Pinpoint the cell where the given text exists, returning its [X, Y] midpoint coordinate. 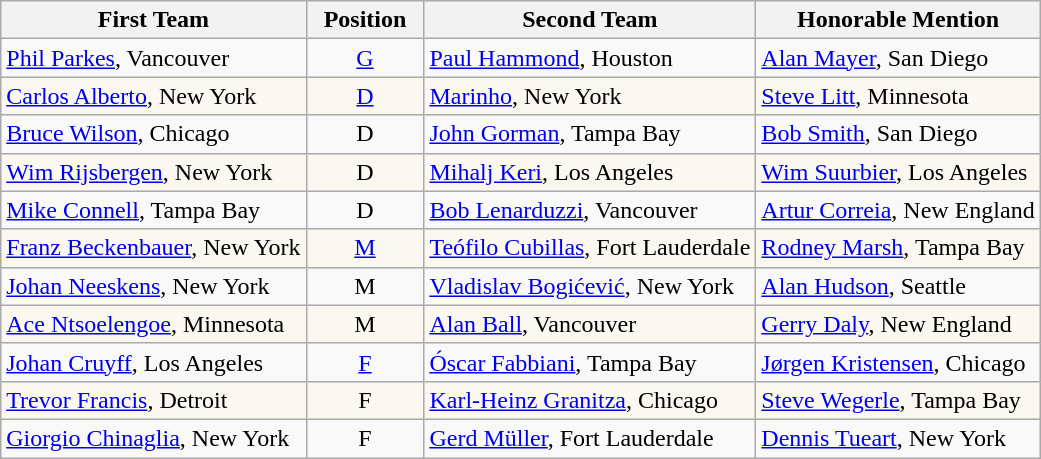
Dennis Tueart, New York [898, 438]
Jørgen Kristensen, Chicago [898, 362]
Teófilo Cubillas, Fort Lauderdale [590, 248]
Second Team [590, 20]
Carlos Alberto, New York [154, 96]
Wim Rijsbergen, New York [154, 172]
G [365, 58]
Bruce Wilson, Chicago [154, 134]
Marinho, New York [590, 96]
Alan Hudson, Seattle [898, 286]
Giorgio Chinaglia, New York [154, 438]
Bob Lenarduzzi, Vancouver [590, 210]
Mike Connell, Tampa Bay [154, 210]
Alan Mayer, San Diego [898, 58]
Bob Smith, San Diego [898, 134]
Artur Correia, New England [898, 210]
Karl-Heinz Granitza, Chicago [590, 400]
Franz Beckenbauer, New York [154, 248]
Gerry Daly, New England [898, 324]
Honorable Mention [898, 20]
Steve Litt, Minnesota [898, 96]
John Gorman, Tampa Bay [590, 134]
Paul Hammond, Houston [590, 58]
Trevor Francis, Detroit [154, 400]
Vladislav Bogićević, New York [590, 286]
Ace Ntsoelengoe, Minnesota [154, 324]
Phil Parkes, Vancouver [154, 58]
Alan Ball, Vancouver [590, 324]
Mihalj Keri, Los Angeles [590, 172]
First Team [154, 20]
Johan Cruyff, Los Angeles [154, 362]
Rodney Marsh, Tampa Bay [898, 248]
Position [365, 20]
Johan Neeskens, New York [154, 286]
Óscar Fabbiani, Tampa Bay [590, 362]
Wim Suurbier, Los Angeles [898, 172]
Gerd Müller, Fort Lauderdale [590, 438]
Steve Wegerle, Tampa Bay [898, 400]
